Pinpoint the cell where the given text exists, returning its (X, Y) midpoint coordinate. 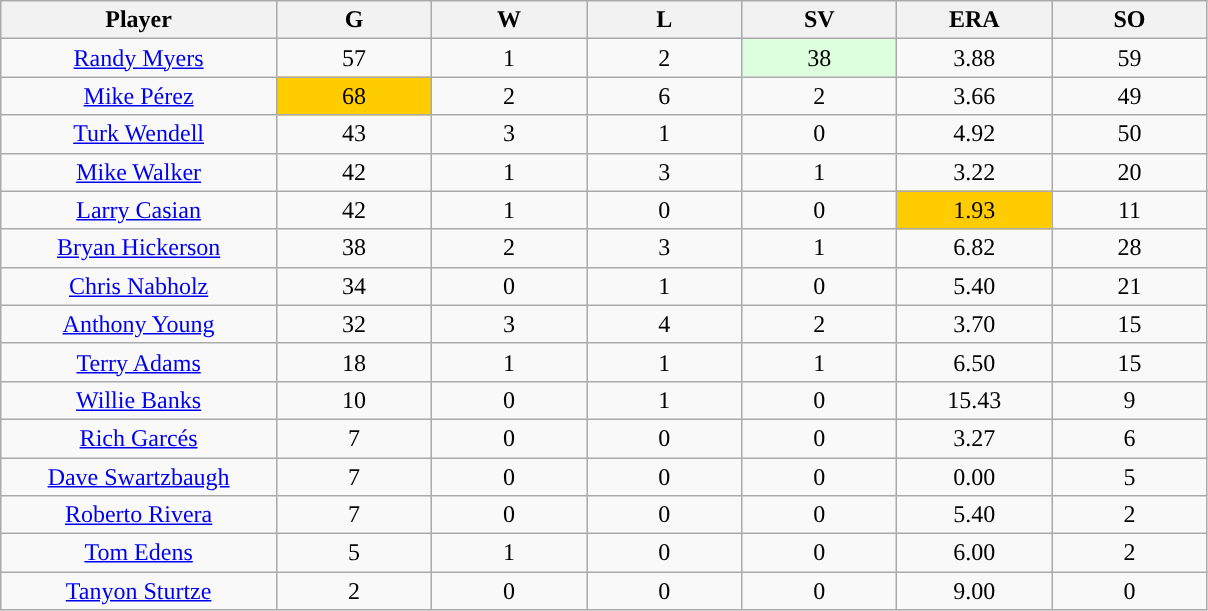
Anthony Young (139, 324)
Roberto Rivera (139, 515)
9.00 (974, 591)
28 (1130, 248)
43 (354, 134)
6.50 (974, 362)
L (664, 20)
Randy Myers (139, 58)
Tom Edens (139, 553)
4 (664, 324)
1.93 (974, 210)
50 (1130, 134)
21 (1130, 286)
Willie Banks (139, 400)
SO (1130, 20)
9 (1130, 400)
3.66 (974, 96)
Rich Garcés (139, 438)
49 (1130, 96)
Tanyon Sturtze (139, 591)
6.00 (974, 553)
Bryan Hickerson (139, 248)
Turk Wendell (139, 134)
Chris Nabholz (139, 286)
3.27 (974, 438)
Larry Casian (139, 210)
18 (354, 362)
Dave Swartzbaugh (139, 477)
68 (354, 96)
ERA (974, 20)
Terry Adams (139, 362)
SV (820, 20)
57 (354, 58)
Mike Pérez (139, 96)
Player (139, 20)
20 (1130, 172)
Mike Walker (139, 172)
3.22 (974, 172)
11 (1130, 210)
10 (354, 400)
3.70 (974, 324)
32 (354, 324)
0.00 (974, 477)
6.82 (974, 248)
3.88 (974, 58)
34 (354, 286)
4.92 (974, 134)
W (510, 20)
59 (1130, 58)
G (354, 20)
15.43 (974, 400)
